Provide the (X, Y) coordinate of the cell's center where the given text is located.  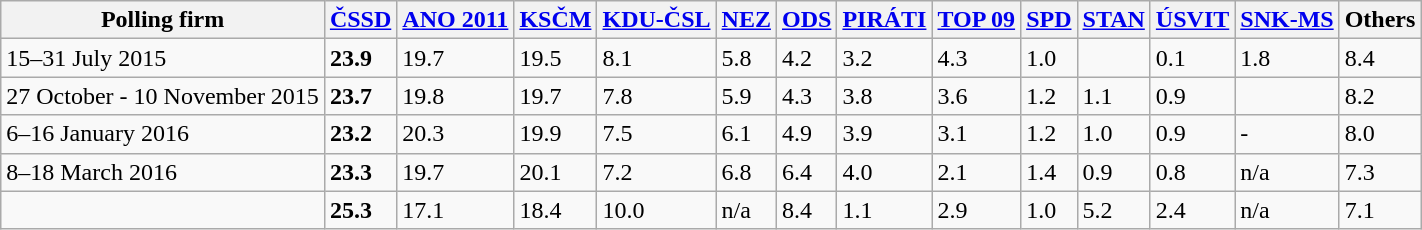
20.1 (556, 172)
KDU-ČSL (656, 20)
19.5 (556, 58)
PIRÁTI (884, 20)
27 October - 10 November 2015 (163, 96)
Others (1380, 20)
KSČM (556, 20)
3.1 (976, 134)
19.8 (456, 96)
23.7 (360, 96)
10.0 (656, 210)
3.2 (884, 58)
7.8 (656, 96)
Polling firm (163, 20)
7.1 (1380, 210)
2.9 (976, 210)
3.8 (884, 96)
TOP 09 (976, 20)
18.4 (556, 210)
STAN (1114, 20)
4.2 (806, 58)
3.6 (976, 96)
- (1287, 134)
5.8 (746, 58)
ODS (806, 20)
5.2 (1114, 210)
1.4 (1049, 172)
23.2 (360, 134)
NEZ (746, 20)
SPD (1049, 20)
1.8 (1287, 58)
2.4 (1192, 210)
ČSSD (360, 20)
8.2 (1380, 96)
4.0 (884, 172)
ANO 2011 (456, 20)
ÚSVIT (1192, 20)
7.5 (656, 134)
15–31 July 2015 (163, 58)
17.1 (456, 210)
4.9 (806, 134)
5.9 (746, 96)
23.3 (360, 172)
6.1 (746, 134)
8–18 March 2016 (163, 172)
8.1 (656, 58)
23.9 (360, 58)
25.3 (360, 210)
3.9 (884, 134)
0.8 (1192, 172)
7.2 (656, 172)
8.0 (1380, 134)
2.1 (976, 172)
20.3 (456, 134)
6–16 January 2016 (163, 134)
SNK-MS (1287, 20)
19.9 (556, 134)
6.4 (806, 172)
6.8 (746, 172)
7.3 (1380, 172)
0.1 (1192, 58)
